Find where the given text appears and provide that cell's center as (X, Y) coordinate. 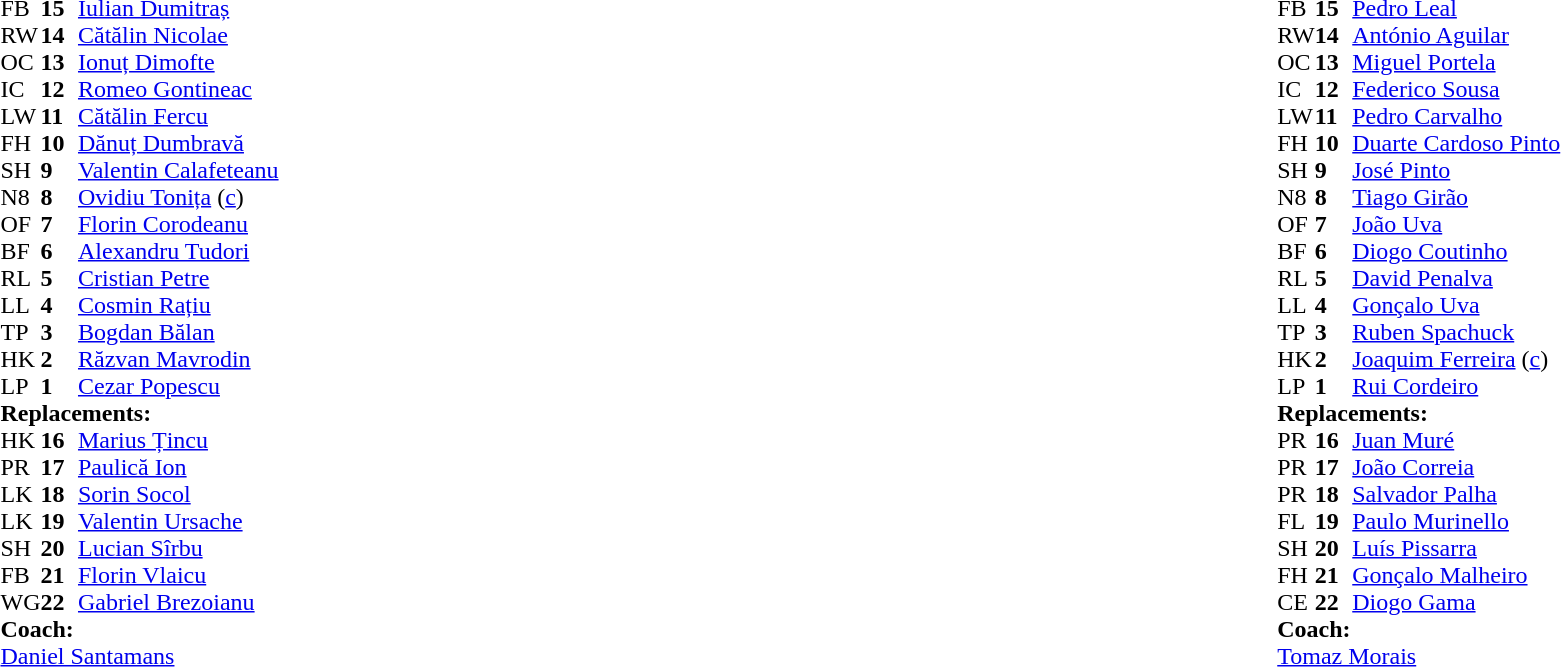
Sorin Socol (178, 494)
Diogo Coutinho (1456, 252)
David Penalva (1456, 278)
Valentin Calafeteanu (178, 170)
Salvador Palha (1456, 494)
Romeo Gontineac (178, 90)
CE (1296, 602)
Duarte Cardoso Pinto (1456, 144)
Juan Muré (1456, 440)
Cezar Popescu (178, 386)
FL (1296, 522)
FB (20, 576)
José Pinto (1456, 170)
Luís Pissarra (1456, 548)
Rui Cordeiro (1456, 386)
Ruben Spachuck (1456, 332)
António Aguilar (1456, 36)
Ionuț Dimofte (178, 62)
Gonçalo Uva (1456, 306)
Răzvan Mavrodin (178, 360)
Lucian Sîrbu (178, 548)
WG (20, 602)
Alexandru Tudori (178, 252)
Florin Vlaicu (178, 576)
Marius Țincu (178, 440)
Cosmin Rațiu (178, 306)
Miguel Portela (1456, 62)
Florin Corodeanu (178, 224)
Paulică Ion (178, 468)
Gabriel Brezoianu (178, 602)
João Correia (1456, 468)
Cristian Petre (178, 278)
Paulo Murinello (1456, 522)
João Uva (1456, 224)
Federico Sousa (1456, 90)
Valentin Ursache (178, 522)
Dănuț Dumbravă (178, 144)
Bogdan Bălan (178, 332)
Ovidiu Tonița (c) (178, 198)
Cătălin Fercu (178, 116)
Diogo Gama (1456, 602)
Gonçalo Malheiro (1456, 576)
Cătălin Nicolae (178, 36)
Pedro Carvalho (1456, 116)
Joaquim Ferreira (c) (1456, 360)
Tiago Girão (1456, 198)
